Extract the [x, y] coordinate from the center of the cell holding the provided text.  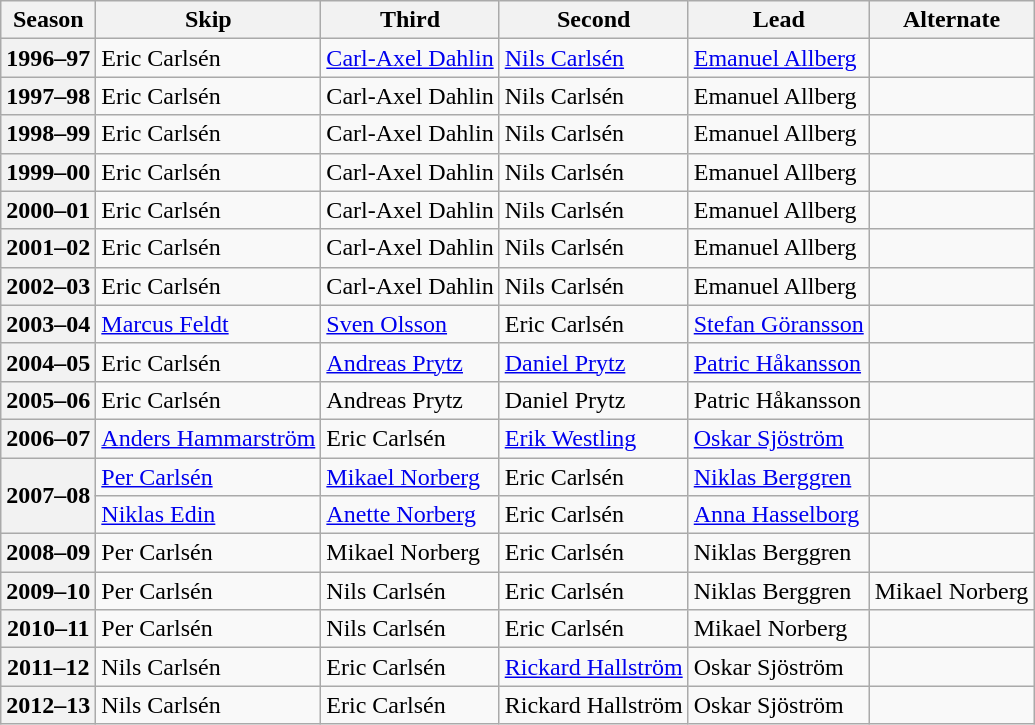
2010–11 [48, 629]
2003–04 [48, 324]
Sven Olsson [410, 324]
2008–09 [48, 553]
2004–05 [48, 362]
Third [410, 20]
1997–98 [48, 96]
Alternate [952, 20]
2006–07 [48, 438]
1999–00 [48, 172]
Anders Hammarström [208, 438]
Season [48, 20]
2012–13 [48, 705]
Anna Hasselborg [778, 515]
Erik Westling [594, 438]
2007–08 [48, 496]
2001–02 [48, 248]
2005–06 [48, 400]
1998–99 [48, 134]
Skip [208, 20]
2009–10 [48, 591]
Marcus Feldt [208, 324]
2000–01 [48, 210]
Second [594, 20]
Stefan Göransson [778, 324]
2011–12 [48, 667]
2002–03 [48, 286]
1996–97 [48, 58]
Anette Norberg [410, 515]
Niklas Edin [208, 515]
Lead [778, 20]
